Extract the (X, Y) coordinate from the center of the cell holding the provided text.  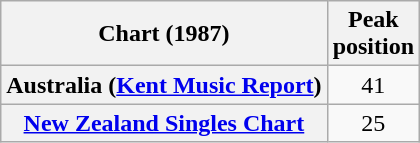
Peakposition (373, 34)
New Zealand Singles Chart (164, 123)
25 (373, 123)
41 (373, 85)
Chart (1987) (164, 34)
Australia (Kent Music Report) (164, 85)
